Capture the cell that displays the provided text and extract its [X, Y] central coordinate. 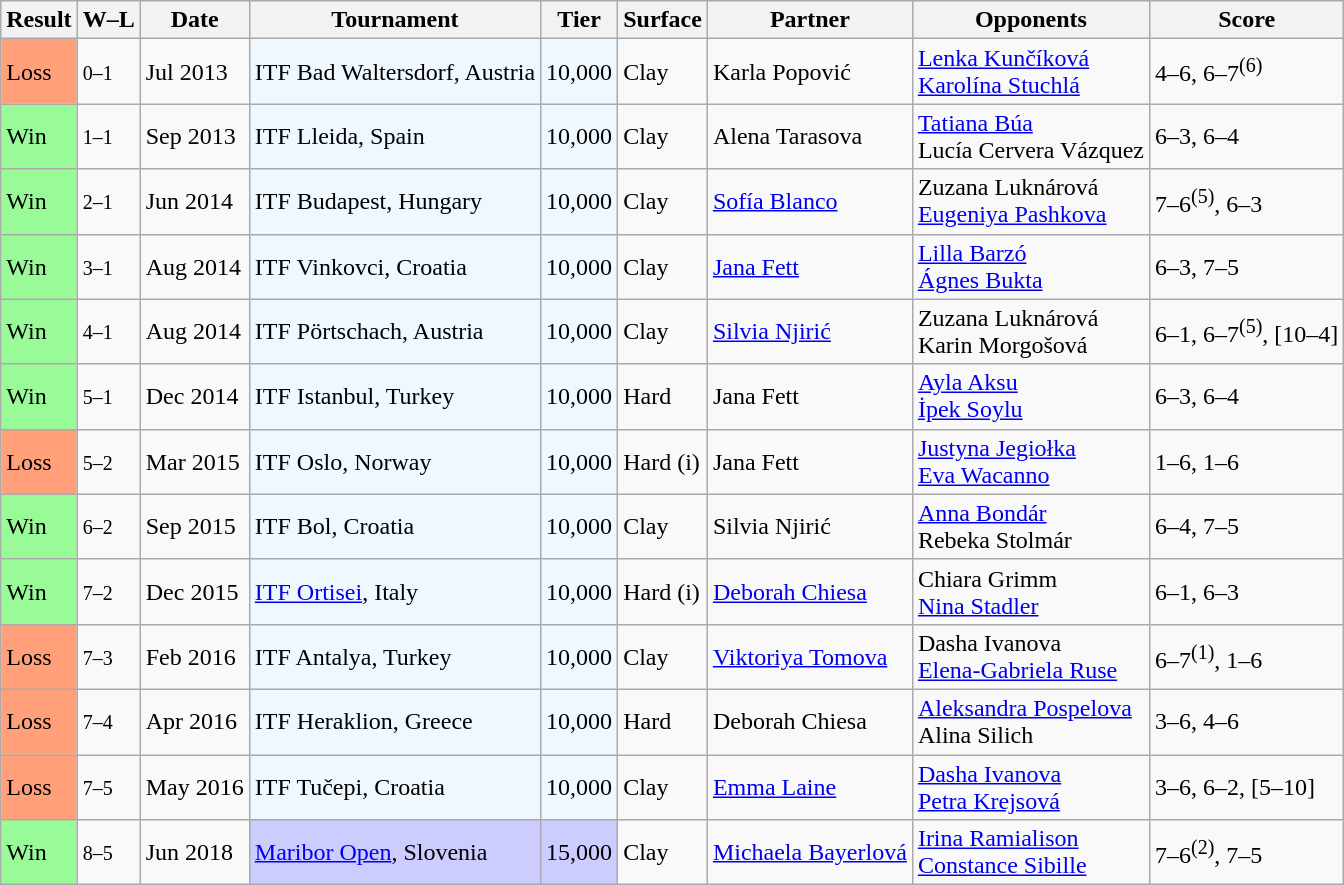
ITF Budapest, Hungary [394, 202]
May 2016 [194, 786]
7–5 [108, 786]
ITF Lleida, Spain [394, 136]
6–1, 6–7(5), [10–4] [1247, 332]
Jun 2018 [194, 852]
6–2 [108, 526]
Tier [580, 20]
Ayla Aksu İpek Soylu [1030, 396]
Lenka Kunčíková Karolína Stuchlá [1030, 72]
Zuzana Luknárová Eugeniya Pashkova [1030, 202]
Dasha Ivanova Petra Krejsová [1030, 786]
ITF Ortisei, Italy [394, 592]
Dec 2014 [194, 396]
8–5 [108, 852]
Aleksandra Pospelova Alina Silich [1030, 722]
Tatiana Búa Lucía Cervera Vázquez [1030, 136]
Irina Ramialison Constance Sibille [1030, 852]
Mar 2015 [194, 462]
Maribor Open, Slovenia [394, 852]
6–7(1), 1–6 [1247, 656]
5–1 [108, 396]
Sep 2013 [194, 136]
Michaela Bayerlová [810, 852]
Apr 2016 [194, 722]
Lilla Barzó Ágnes Bukta [1030, 266]
1–6, 1–6 [1247, 462]
Jul 2013 [194, 72]
ITF Tučepi, Croatia [394, 786]
3–6, 6–2, [5–10] [1247, 786]
Result [39, 20]
Chiara Grimm Nina Stadler [1030, 592]
Feb 2016 [194, 656]
ITF Vinkovci, Croatia [394, 266]
6–4, 7–5 [1247, 526]
ITF Istanbul, Turkey [394, 396]
6–1, 6–3 [1247, 592]
0–1 [108, 72]
4–1 [108, 332]
ITF Pörtschach, Austria [394, 332]
Anna Bondár Rebeka Stolmár [1030, 526]
ITF Antalya, Turkey [394, 656]
Viktoriya Tomova [810, 656]
7–6(5), 6–3 [1247, 202]
Date [194, 20]
Sofía Blanco [810, 202]
3–6, 4–6 [1247, 722]
Dec 2015 [194, 592]
Karla Popović [810, 72]
6–3, 7–5 [1247, 266]
15,000 [580, 852]
Dasha Ivanova Elena-Gabriela Ruse [1030, 656]
ITF Bol, Croatia [394, 526]
3–1 [108, 266]
W–L [108, 20]
5–2 [108, 462]
ITF Bad Waltersdorf, Austria [394, 72]
Score [1247, 20]
4–6, 6–7(6) [1247, 72]
2–1 [108, 202]
Sep 2015 [194, 526]
7–6(2), 7–5 [1247, 852]
7–4 [108, 722]
Partner [810, 20]
Tournament [394, 20]
Zuzana Luknárová Karin Morgošová [1030, 332]
7–2 [108, 592]
ITF Oslo, Norway [394, 462]
Emma Laine [810, 786]
1–1 [108, 136]
Justyna Jegiołka Eva Wacanno [1030, 462]
Surface [663, 20]
Opponents [1030, 20]
Alena Tarasova [810, 136]
ITF Heraklion, Greece [394, 722]
7–3 [108, 656]
Jun 2014 [194, 202]
